Scan for the cell matching the given text and deliver its (X, Y) coordinate at center. 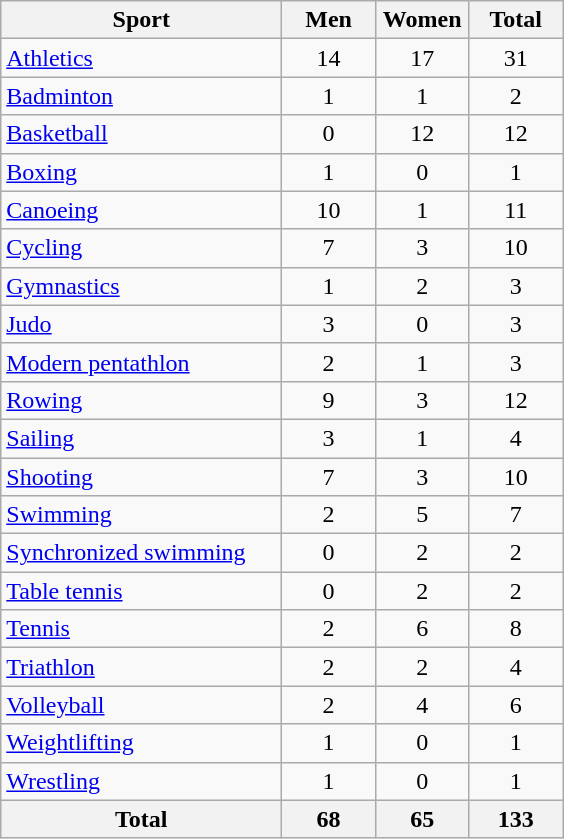
Sailing (142, 438)
Volleyball (142, 705)
Judo (142, 324)
Modern pentathlon (142, 362)
Canoeing (142, 210)
5 (422, 515)
68 (329, 819)
65 (422, 819)
Swimming (142, 515)
Men (329, 20)
Weightlifting (142, 743)
Rowing (142, 400)
Athletics (142, 58)
8 (516, 629)
Table tennis (142, 591)
133 (516, 819)
14 (329, 58)
Triathlon (142, 667)
Women (422, 20)
17 (422, 58)
Gymnastics (142, 286)
Boxing (142, 172)
Synchronized swimming (142, 553)
11 (516, 210)
31 (516, 58)
9 (329, 400)
Badminton (142, 96)
Wrestling (142, 781)
Tennis (142, 629)
Shooting (142, 477)
Basketball (142, 134)
Sport (142, 20)
Cycling (142, 248)
